Find where the given text appears and provide that cell's center as [x, y] coordinate. 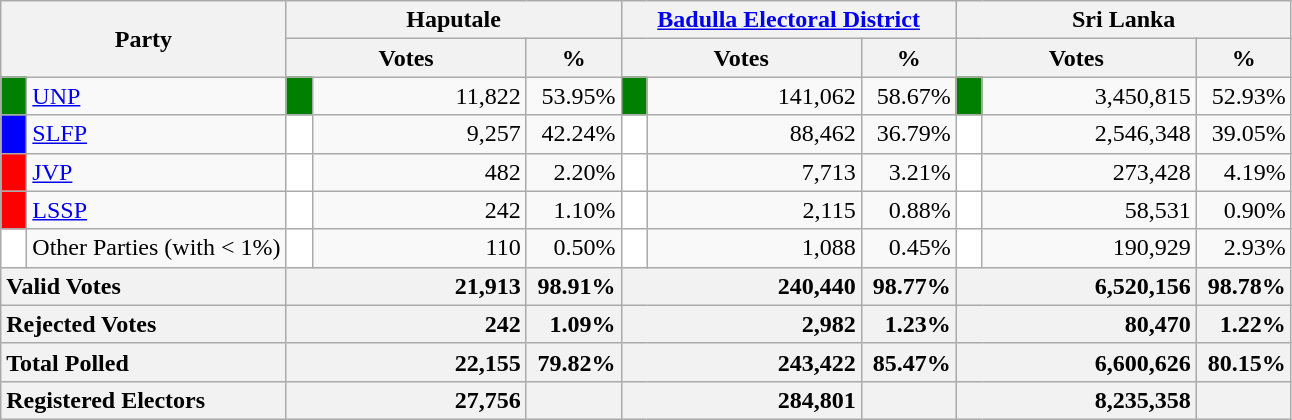
2.20% [574, 172]
6,600,626 [1076, 362]
21,913 [406, 286]
98.78% [1244, 286]
88,462 [754, 134]
2,115 [754, 210]
2.93% [1244, 248]
9,257 [419, 134]
4.19% [1244, 172]
Party [144, 39]
3.21% [908, 172]
79.82% [574, 362]
UNP [156, 96]
98.77% [908, 286]
11,822 [419, 96]
0.90% [1244, 210]
2,982 [741, 324]
85.47% [908, 362]
42.24% [574, 134]
36.79% [908, 134]
3,450,815 [1089, 96]
Sri Lanka [1124, 20]
1.22% [1244, 324]
27,756 [406, 400]
58,531 [1089, 210]
58.67% [908, 96]
240,440 [741, 286]
22,155 [406, 362]
Haputale [454, 20]
39.05% [1244, 134]
8,235,358 [1076, 400]
482 [419, 172]
53.95% [574, 96]
243,422 [741, 362]
141,062 [754, 96]
Other Parties (with < 1%) [156, 248]
80,470 [1076, 324]
Valid Votes [144, 286]
1.23% [908, 324]
110 [419, 248]
Rejected Votes [144, 324]
2,546,348 [1089, 134]
80.15% [1244, 362]
98.91% [574, 286]
273,428 [1089, 172]
190,929 [1089, 248]
Total Polled [144, 362]
Registered Electors [144, 400]
JVP [156, 172]
1.10% [574, 210]
0.88% [908, 210]
Badulla Electoral District [788, 20]
0.45% [908, 248]
SLFP [156, 134]
0.50% [574, 248]
1.09% [574, 324]
1,088 [754, 248]
6,520,156 [1076, 286]
LSSP [156, 210]
284,801 [741, 400]
7,713 [754, 172]
52.93% [1244, 96]
